Pinpoint the cell where the given text exists, returning its (X, Y) midpoint coordinate. 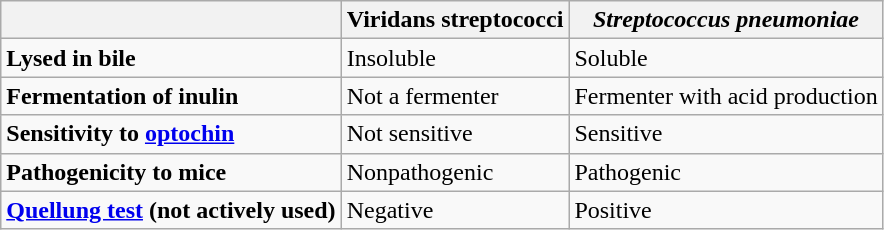
Lysed in bile (171, 58)
Not sensitive (455, 134)
Pathogenic (726, 172)
Pathogenicity to mice (171, 172)
Sensitive (726, 134)
Insoluble (455, 58)
Negative (455, 210)
Fermentation of inulin (171, 96)
Quellung test (not actively used) (171, 210)
Nonpathogenic (455, 172)
Soluble (726, 58)
Viridans streptococci (455, 20)
Not a fermenter (455, 96)
Fermenter with acid production (726, 96)
Streptococcus pneumoniae (726, 20)
Positive (726, 210)
Sensitivity to optochin (171, 134)
